For the text-containing cell, return its midpoint in (X, Y) coordinate format. 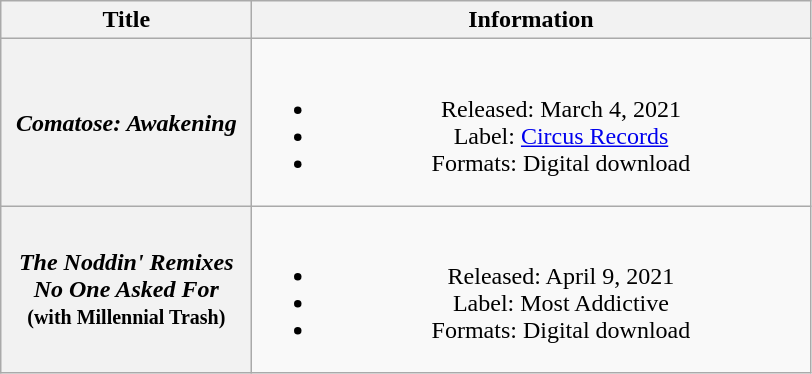
Released: March 4, 2021Label: Circus RecordsFormats: Digital download (531, 122)
Released: April 9, 2021Label: Most AddictiveFormats: Digital download (531, 290)
Title (126, 20)
Information (531, 20)
The Noddin' Remixes No One Asked For(with Millennial Trash) (126, 290)
Comatose: Awakening (126, 122)
